Scan for the cell matching the given text and deliver its [X, Y] coordinate at center. 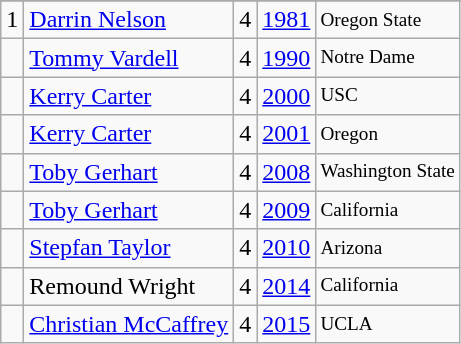
Tommy Vardell [129, 58]
USC [388, 96]
Arizona [388, 248]
Remound Wright [129, 286]
2014 [286, 286]
2010 [286, 248]
1 [12, 20]
2009 [286, 210]
1990 [286, 58]
2008 [286, 172]
1981 [286, 20]
Stepfan Taylor [129, 248]
2000 [286, 96]
2015 [286, 324]
Christian McCaffrey [129, 324]
Oregon [388, 134]
2001 [286, 134]
Washington State [388, 172]
UCLA [388, 324]
Oregon State [388, 20]
Darrin Nelson [129, 20]
Notre Dame [388, 58]
